Return (x, y) of the center of cell containing provided text 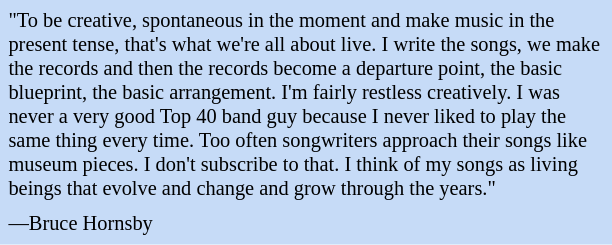
—Bruce Hornsby (306, 224)
